Search for the cell housing the specified text and yield its [X, Y] center coordinate. 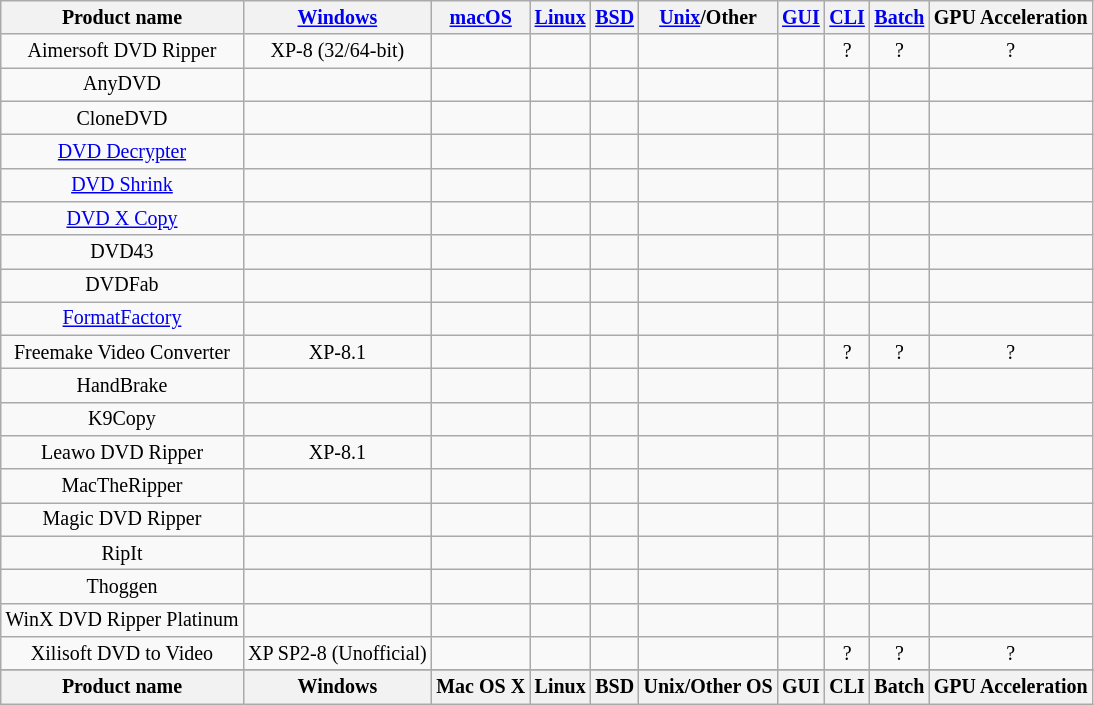
K9Copy [122, 420]
Freemake Video Converter [122, 352]
Magic DVD Ripper [122, 520]
DVD X Copy [122, 218]
XP-8 (32/64-bit) [337, 52]
Thoggen [122, 586]
Unix/Other [708, 18]
Aimersoft DVD Ripper [122, 52]
DVD Shrink [122, 184]
macOS [481, 18]
XP SP2-8 (Unofficial) [337, 654]
Leawo DVD Ripper [122, 452]
CloneDVD [122, 118]
DVD Decrypter [122, 152]
Xilisoft DVD to Video [122, 654]
HandBrake [122, 386]
WinX DVD Ripper Platinum [122, 620]
RipIt [122, 554]
MacTheRipper [122, 486]
DVDFab [122, 286]
AnyDVD [122, 84]
Mac OS X [481, 686]
DVD43 [122, 252]
FormatFactory [122, 318]
Unix/Other OS [708, 686]
